Identify which cell holds the provided text, then report its (x, y) central coordinate. 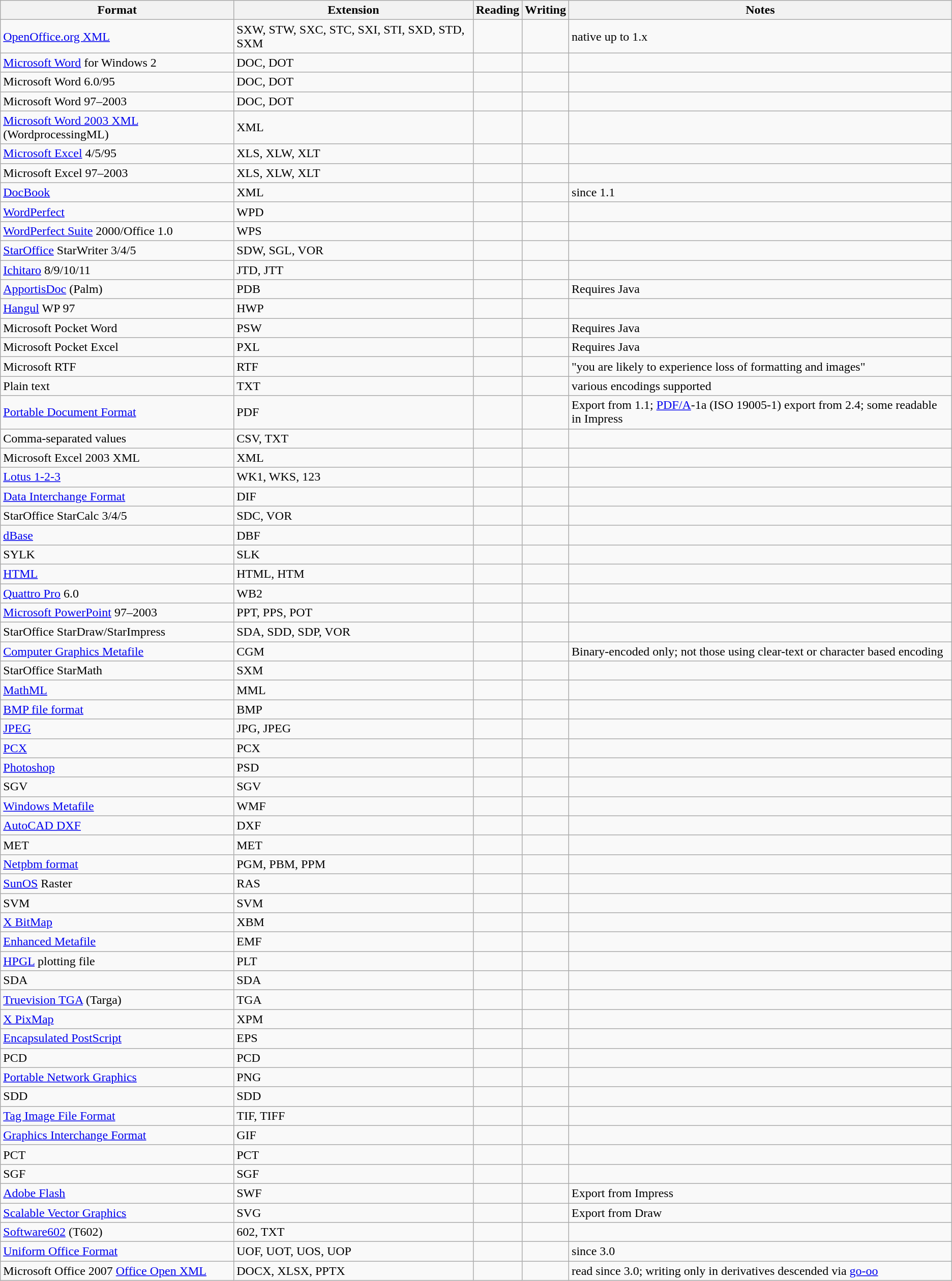
WPS (353, 231)
Writing (546, 10)
since 3.0 (761, 1252)
MML (353, 690)
DBF (353, 535)
Microsoft Pocket Excel (117, 347)
WK1, WKS, 123 (353, 477)
XPM (353, 1019)
Scalable Vector Graphics (117, 1213)
Plain text (117, 386)
SVG (353, 1213)
ApportisDoc (Palm) (117, 289)
Data Interchange Format (117, 496)
WordPerfect (117, 212)
PPT, PPS, POT (353, 613)
Extension (353, 10)
Hangul WP 97 (117, 309)
Lotus 1-2-3 (117, 477)
TIF, TIFF (353, 1116)
HWP (353, 309)
Software602 (T602) (117, 1232)
WMF (353, 806)
WordPerfect Suite 2000/Office 1.0 (117, 231)
Computer Graphics Metafile (117, 651)
SYLK (117, 554)
Microsoft PowerPoint 97–2003 (117, 613)
native up to 1.x (761, 37)
SDC, VOR (353, 516)
Microsoft Excel 97–2003 (117, 173)
SXM (353, 671)
WPD (353, 212)
SunOS Raster (117, 883)
Microsoft Word 6.0/95 (117, 82)
SDA, SDD, SDP, VOR (353, 632)
DOCX, XLSX, PPTX (353, 1271)
PGM, PBM, PPM (353, 864)
StarOffice StarMath (117, 671)
PLT (353, 961)
OpenOffice.org XML (117, 37)
602, TXT (353, 1232)
PSD (353, 767)
Encapsulated PostScript (117, 1038)
Portable Network Graphics (117, 1077)
Truevision TGA (Targa) (117, 1000)
Export from Draw (761, 1213)
UOF, UOT, UOS, UOP (353, 1252)
HTML (117, 574)
EPS (353, 1038)
Format (117, 10)
WB2 (353, 593)
dBase (117, 535)
Microsoft Word 97–2003 (117, 101)
SXW, STW, SXC, STC, SXI, STI, SXD, STD, SXM (353, 37)
StarOffice StarDraw/StarImpress (117, 632)
CSV, TXT (353, 438)
PNG (353, 1077)
Netpbm format (117, 864)
X PixMap (117, 1019)
AutoCAD DXF (117, 825)
SWF (353, 1193)
Microsoft Office 2007 Office Open XML (117, 1271)
MathML (117, 690)
Graphics Interchange Format (117, 1135)
read since 3.0; writing only in derivatives descended via go-oo (761, 1271)
"you are likely to experience loss of formatting and images" (761, 367)
TGA (353, 1000)
PSW (353, 328)
Quattro Pro 6.0 (117, 593)
Notes (761, 10)
DIF (353, 496)
Export from Impress (761, 1193)
PXL (353, 347)
JPG, JPEG (353, 729)
Windows Metafile (117, 806)
Comma-separated values (117, 438)
Microsoft RTF (117, 367)
DocBook (117, 192)
Tag Image File Format (117, 1116)
JTD, JTT (353, 270)
GIF (353, 1135)
Binary-encoded only; not those using clear-text or character based encoding (761, 651)
Ichitaro 8/9/10/11 (117, 270)
Export from 1.1; PDF/A-1a (ISO 19005-1) export from 2.4; some readable in Impress (761, 412)
Portable Document Format (117, 412)
TXT (353, 386)
JPEG (117, 729)
BMP (353, 709)
Uniform Office Format (117, 1252)
StarOffice StarCalc 3/4/5 (117, 516)
various encodings supported (761, 386)
HTML, HTM (353, 574)
SLK (353, 554)
Microsoft Word for Windows 2 (117, 63)
EMF (353, 942)
CGM (353, 651)
PDB (353, 289)
X BitMap (117, 922)
BMP file format (117, 709)
since 1.1 (761, 192)
Microsoft Excel 2003 XML (117, 458)
SDW, SGL, VOR (353, 250)
Microsoft Excel 4/5/95 (117, 154)
Microsoft Word 2003 XML (WordprocessingML) (117, 127)
Reading (497, 10)
Microsoft Pocket Word (117, 328)
RAS (353, 883)
HPGL plotting file (117, 961)
Adobe Flash (117, 1193)
RTF (353, 367)
PDF (353, 412)
Enhanced Metafile (117, 942)
Photoshop (117, 767)
DXF (353, 825)
StarOffice StarWriter 3/4/5 (117, 250)
XBM (353, 922)
